Provide the [x, y] coordinate of the cell's center where the given text is located.  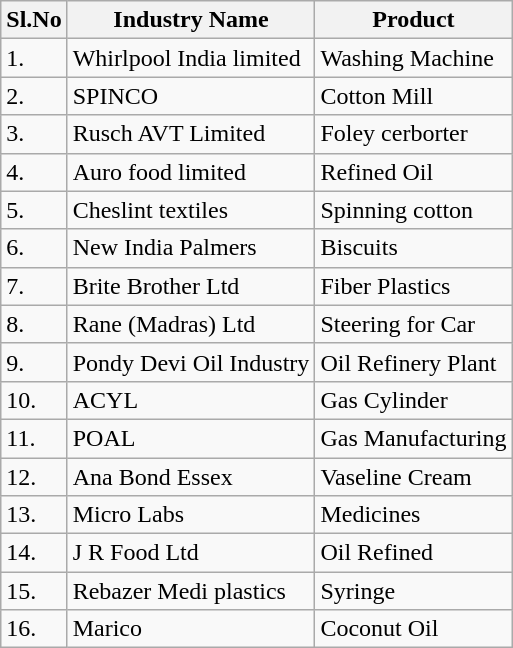
Industry Name [191, 20]
16. [34, 629]
Washing Machine [414, 58]
Rane (Madras) Ltd [191, 324]
Cheslint textiles [191, 210]
Gas Manufacturing [414, 438]
Pondy Devi Oil Industry [191, 362]
10. [34, 400]
8. [34, 324]
Ana Bond Essex [191, 477]
Brite Brother Ltd [191, 286]
Micro Labs [191, 515]
Marico [191, 629]
Oil Refined [414, 553]
15. [34, 591]
SPINCO [191, 96]
Rusch AVT Limited [191, 134]
4. [34, 172]
Spinning cotton [414, 210]
Refined Oil [414, 172]
ACYL [191, 400]
Rebazer Medi plastics [191, 591]
POAL [191, 438]
Cotton Mill [414, 96]
3. [34, 134]
11. [34, 438]
Syringe [414, 591]
5. [34, 210]
Auro food limited [191, 172]
Vaseline Cream [414, 477]
Coconut Oil [414, 629]
12. [34, 477]
Biscuits [414, 248]
Whirlpool India limited [191, 58]
New India Palmers [191, 248]
Oil Refinery Plant [414, 362]
14. [34, 553]
6. [34, 248]
2. [34, 96]
1. [34, 58]
Steering for Car [414, 324]
Fiber Plastics [414, 286]
7. [34, 286]
Foley cerborter [414, 134]
Medicines [414, 515]
J R Food Ltd [191, 553]
Product [414, 20]
Gas Cylinder [414, 400]
Sl.No [34, 20]
9. [34, 362]
13. [34, 515]
